Locate the cell with the specified text and output its [X, Y] center coordinate. 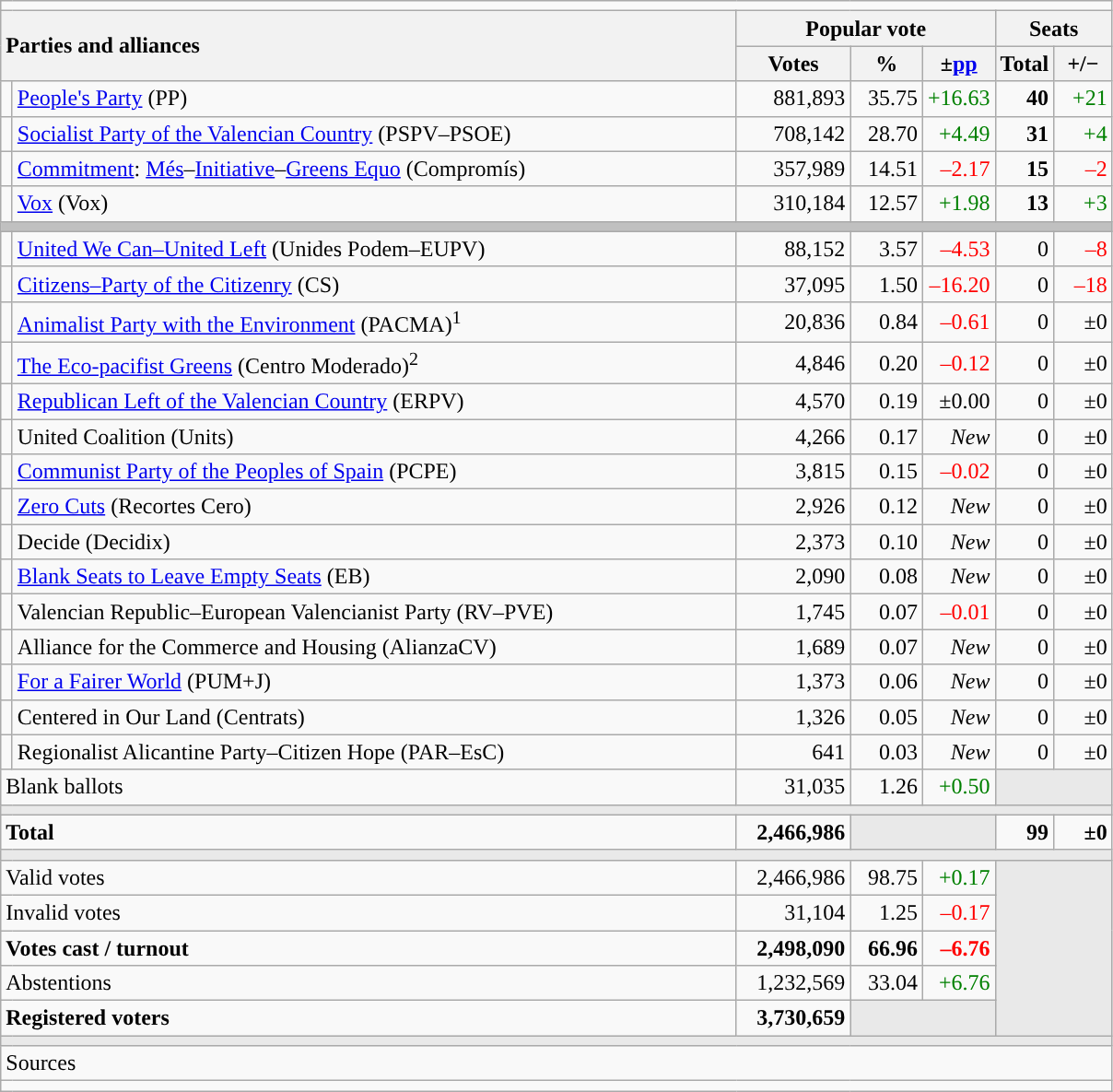
3,815 [793, 472]
3.57 [886, 249]
+21 [1084, 99]
±0.00 [958, 401]
±pp [958, 64]
0.19 [886, 401]
The Eco-pacifist Greens (Centro Moderado)2 [374, 363]
Valid votes [369, 877]
3,730,659 [793, 1018]
0.12 [886, 507]
14.51 [886, 169]
0.15 [886, 472]
–8 [1084, 249]
66.96 [886, 948]
–0.17 [958, 912]
+1.98 [958, 204]
708,142 [793, 134]
–18 [1084, 284]
1,326 [793, 717]
Communist Party of the Peoples of Spain (PCPE) [374, 472]
–4.53 [958, 249]
–2 [1084, 169]
–0.12 [958, 363]
+3 [1084, 204]
United We Can–United Left (Unides Podem–EUPV) [374, 249]
28.70 [886, 134]
881,893 [793, 99]
4,846 [793, 363]
Popular vote [866, 29]
Centered in Our Land (Centrats) [374, 717]
Seats [1054, 29]
1.50 [886, 284]
2,926 [793, 507]
0.08 [886, 577]
Decide (Decidix) [374, 542]
For a Fairer World (PUM+J) [374, 682]
Parties and alliances [369, 46]
4,266 [793, 437]
357,989 [793, 169]
Registered voters [369, 1018]
+4.49 [958, 134]
99 [1025, 832]
Regionalist Alicantine Party–Citizen Hope (PAR–EsC) [374, 752]
98.75 [886, 877]
–2.17 [958, 169]
31,104 [793, 912]
–16.20 [958, 284]
0.03 [886, 752]
+6.76 [958, 983]
Sources [556, 1063]
1.25 [886, 912]
Valencian Republic–European Valencianist Party (RV–PVE) [374, 612]
4,570 [793, 401]
+4 [1084, 134]
Socialist Party of the Valencian Country (PSPV–PSOE) [374, 134]
–6.76 [958, 948]
641 [793, 752]
Vox (Vox) [374, 204]
37,095 [793, 284]
2,373 [793, 542]
Republican Left of the Valencian Country (ERPV) [374, 401]
–0.02 [958, 472]
Votes [793, 64]
31,035 [793, 787]
Zero Cuts (Recortes Cero) [374, 507]
0.10 [886, 542]
1,373 [793, 682]
Citizens–Party of the Citizenry (CS) [374, 284]
1,689 [793, 647]
1.26 [886, 787]
12.57 [886, 204]
+0.17 [958, 877]
31 [1025, 134]
Invalid votes [369, 912]
Commitment: Més–Initiative–Greens Equo (Compromís) [374, 169]
20,836 [793, 323]
1,232,569 [793, 983]
310,184 [793, 204]
Alliance for the Commerce and Housing (AlianzaCV) [374, 647]
35.75 [886, 99]
40 [1025, 99]
Votes cast / turnout [369, 948]
15 [1025, 169]
+16.63 [958, 99]
People's Party (PP) [374, 99]
1,745 [793, 612]
88,152 [793, 249]
–0.01 [958, 612]
+0.50 [958, 787]
0.84 [886, 323]
0.17 [886, 437]
33.04 [886, 983]
0.06 [886, 682]
Animalist Party with the Environment (PACMA)1 [374, 323]
0.20 [886, 363]
0.05 [886, 717]
13 [1025, 204]
Blank Seats to Leave Empty Seats (EB) [374, 577]
2,090 [793, 577]
2,498,090 [793, 948]
% [886, 64]
Abstentions [369, 983]
United Coalition (Units) [374, 437]
–0.61 [958, 323]
Blank ballots [369, 787]
+/− [1084, 64]
